Capture the cell that displays the provided text and extract its (x, y) central coordinate. 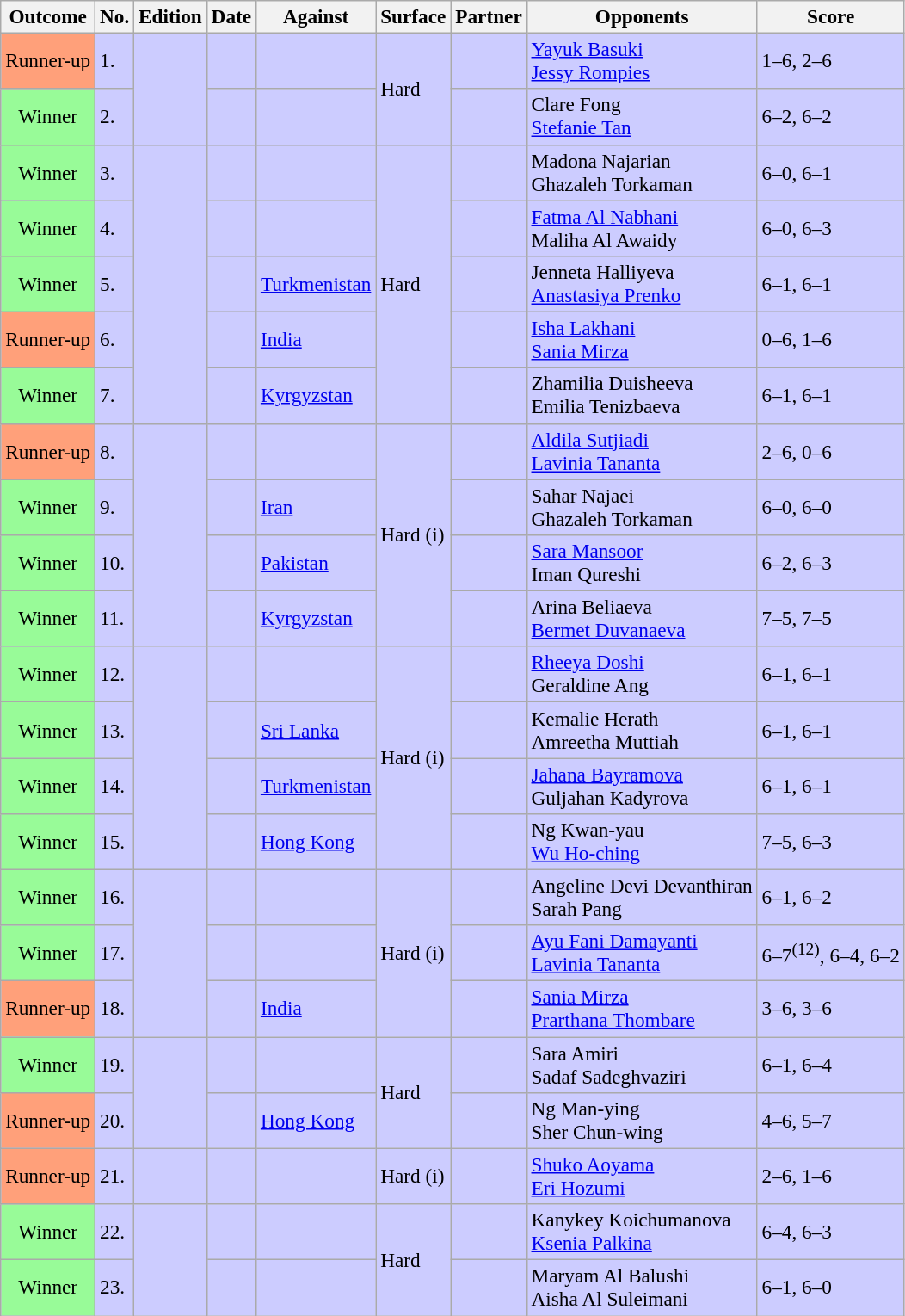
6–1, 6–0 (831, 1288)
Date (231, 16)
3–6, 3–6 (831, 1009)
12. (115, 675)
Maryam Al Balushi Aisha Al Suleimani (642, 1288)
7–5, 7–5 (831, 618)
Isha Lakhani Sania Mirza (642, 339)
Fatma Al Nabhani Maliha Al Awaidy (642, 227)
No. (115, 16)
Sania Mirza Prarthana Thombare (642, 1009)
5. (115, 284)
0–6, 1–6 (831, 339)
18. (115, 1009)
6. (115, 339)
Jenneta Halliyeva Anastasiya Prenko (642, 284)
6–2, 6–3 (831, 563)
Ng Kwan-yau Wu Ho-ching (642, 842)
9. (115, 506)
Arina Beliaeva Bermet Duvanaeva (642, 618)
Pakistan (317, 563)
Sahar Najaei Ghazaleh Torkaman (642, 506)
6–7(12), 6–4, 6–2 (831, 954)
Jahana Bayramova Guljahan Kadyrova (642, 785)
7. (115, 396)
Yayuk Basuki Jessy Rompies (642, 60)
17. (115, 954)
6–2, 6–2 (831, 117)
Partner (489, 16)
6–0, 6–0 (831, 506)
Aldila Sutjiadi Lavinia Tananta (642, 451)
Sri Lanka (317, 730)
14. (115, 785)
Iran (317, 506)
Ayu Fani Damayanti Lavinia Tananta (642, 954)
Kemalie Herath Amreetha Muttiah (642, 730)
1–6, 2–6 (831, 60)
6–4, 6–3 (831, 1231)
23. (115, 1288)
6–0, 6–3 (831, 227)
Shuko Aoyama Eri Hozumi (642, 1176)
3. (115, 172)
19. (115, 1064)
4. (115, 227)
20. (115, 1121)
8. (115, 451)
13. (115, 730)
21. (115, 1176)
Surface (413, 16)
Zhamilia Duisheeva Emilia Tenizbaeva (642, 396)
Edition (170, 16)
15. (115, 842)
Sara Amiri Sadaf Sadeghvaziri (642, 1064)
6–1, 6–4 (831, 1064)
11. (115, 618)
1. (115, 60)
Ng Man-ying Sher Chun-wing (642, 1121)
4–6, 5–7 (831, 1121)
Angeline Devi Devanthiran Sarah Pang (642, 897)
6–1, 6–2 (831, 897)
Rheeya Doshi Geraldine Ang (642, 675)
2–6, 1–6 (831, 1176)
16. (115, 897)
10. (115, 563)
2. (115, 117)
Opponents (642, 16)
Sara Mansoor Iman Qureshi (642, 563)
Madona Najarian Ghazaleh Torkaman (642, 172)
7–5, 6–3 (831, 842)
Kanykey Koichumanova Ksenia Palkina (642, 1231)
6–0, 6–1 (831, 172)
Score (831, 16)
Clare Fong Stefanie Tan (642, 117)
2–6, 0–6 (831, 451)
Against (317, 16)
22. (115, 1231)
Outcome (48, 16)
